Return (x, y) of the center of cell containing provided text 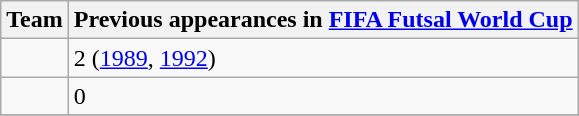
0 (323, 96)
2 (1989, 1992) (323, 58)
Team (35, 20)
Previous appearances in FIFA Futsal World Cup (323, 20)
